Scan for the cell matching the given text and deliver its [X, Y] coordinate at center. 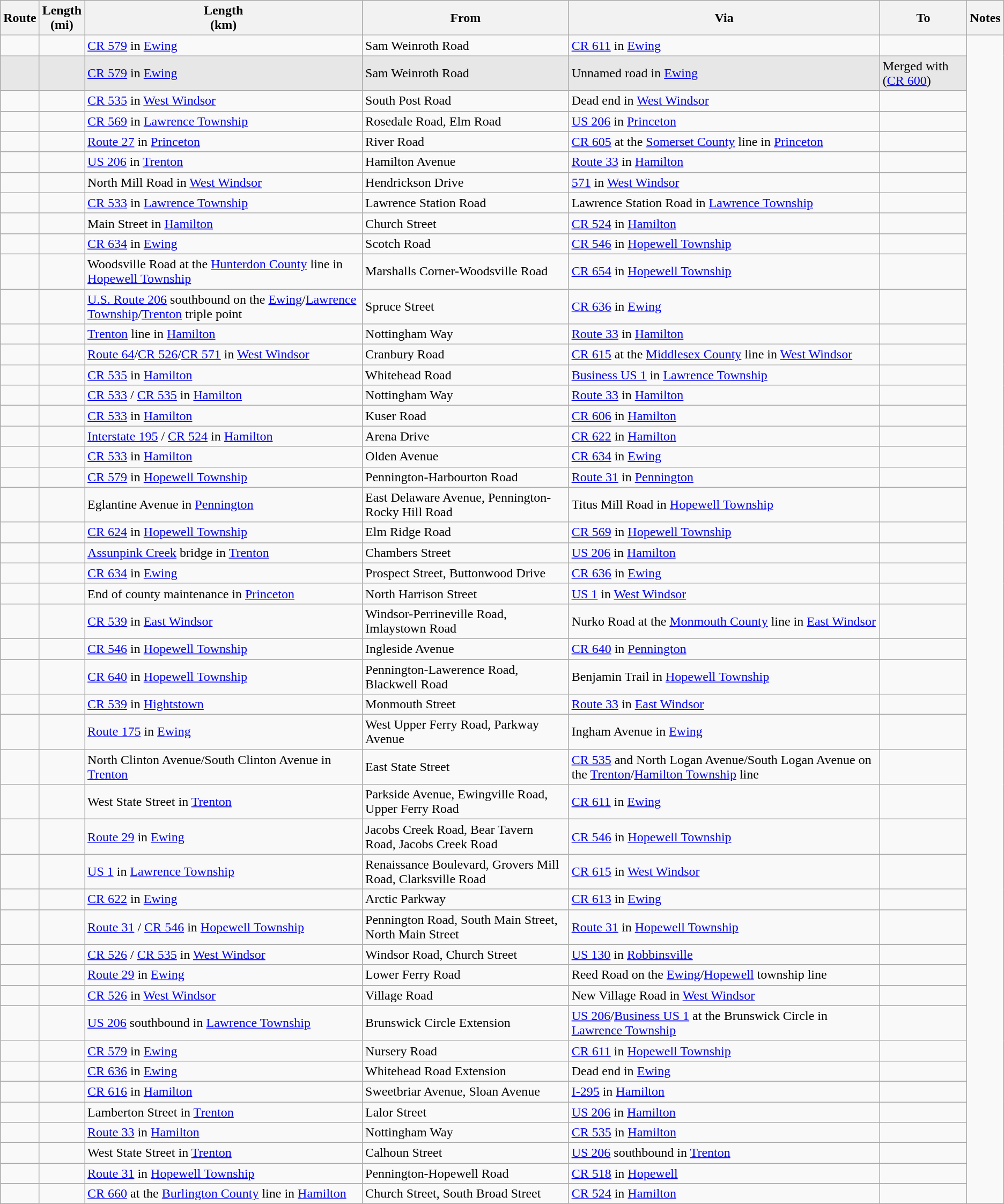
Length(km) [224, 18]
Lawrence Station Road [466, 203]
US 206/Business US 1 at the Brunswick Circle in Lawrence Township [724, 1023]
CR 526 in West Windsor [224, 995]
Brunswick Circle Extension [466, 1023]
Route 27 in Princeton [224, 142]
Sweetbriar Avenue, Sloan Avenue [466, 1091]
Jacobs Creek Road, Bear Tavern Road, Jacobs Creek Road [466, 837]
CR 535 and North Logan Avenue/South Logan Avenue on the Trenton/Hamilton Township line [724, 767]
Dead end in Ewing [724, 1071]
Woodsville Road at the Hunterdon County line in Hopewell Township [224, 271]
Business US 1 in Lawrence Township [724, 375]
Arena Drive [466, 436]
Church Street [466, 223]
Chambers Street [466, 553]
Hamilton Avenue [466, 162]
CR 640 in Pennington [724, 649]
US 206 southbound in Lawrence Township [224, 1023]
Route 64/CR 526/CR 571 in West Windsor [224, 355]
US 130 in Robbinsville [724, 955]
Cranbury Road [466, 355]
Lamberton Street in Trenton [224, 1112]
East State Street [466, 767]
CR 533 / CR 535 in Hamilton [224, 395]
CR 622 in Hamilton [724, 436]
CR 615 in West Windsor [724, 871]
US 206 southbound in Trenton [724, 1153]
Parkside Avenue, Ewingville Road, Upper Ferry Road [466, 802]
Route [20, 18]
Kuser Road [466, 416]
Windsor-Perrineville Road, Imlaystown Road [466, 621]
Scotch Road [466, 244]
US 1 in Lawrence Township [224, 871]
Hendrickson Drive [466, 182]
Village Road [466, 995]
CR 533 in Lawrence Township [224, 203]
US 206 in Trenton [224, 162]
Pennington-Harbourton Road [466, 477]
Via [724, 18]
Lower Ferry Road [466, 975]
CR 526 / CR 535 in West Windsor [224, 955]
Dead end in West Windsor [724, 101]
CR 579 in Hopewell Township [224, 477]
Renaissance Boulevard, Grovers Mill Road, Clarksville Road [466, 871]
CR 606 in Hamilton [724, 416]
CR 605 at the Somerset County line in Princeton [724, 142]
US 206 in Princeton [724, 121]
River Road [466, 142]
Pennington-Lawerence Road, Blackwell Road [466, 676]
CR 569 in Hopewell Township [724, 532]
Rosedale Road, Elm Road [466, 121]
Interstate 195 / CR 524 in Hamilton [224, 436]
Spruce Street [466, 306]
Elm Ridge Road [466, 532]
Pennington Road, South Main Street, North Main Street [466, 927]
Nursery Road [466, 1051]
CR 654 in Hopewell Township [724, 271]
CR 613 in Ewing [724, 899]
CR 611 in Hopewell Township [724, 1051]
Route 31 in Pennington [724, 477]
Eglantine Avenue in Pennington [224, 504]
Route 31 / CR 546 in Hopewell Township [224, 927]
Calhoun Street [466, 1153]
571 in West Windsor [724, 182]
Unnamed road in Ewing [724, 73]
North Mill Road in West Windsor [224, 182]
CR 539 in East Windsor [224, 621]
CR 660 at the Burlington County line in Hamilton [224, 1194]
Merged with (CR 600) [924, 73]
South Post Road [466, 101]
CR 622 in Ewing [224, 899]
End of county maintenance in Princeton [224, 593]
Trenton line in Hamilton [224, 334]
Ingham Avenue in Ewing [724, 732]
North Harrison Street [466, 593]
I-295 in Hamilton [724, 1091]
Arctic Parkway [466, 899]
Church Street, South Broad Street [466, 1194]
Nurko Road at the Monmouth County line in East Windsor [724, 621]
Assunpink Creek bridge in Trenton [224, 553]
Route 175 in Ewing [224, 732]
CR 616 in Hamilton [224, 1091]
Notes [985, 18]
Pennington-Hopewell Road [466, 1173]
To [924, 18]
Ingleside Avenue [466, 649]
US 1 in West Windsor [724, 593]
New Village Road in West Windsor [724, 995]
Whitehead Road Extension [466, 1071]
Route 33 in East Windsor [724, 704]
CR 640 in Hopewell Township [224, 676]
North Clinton Avenue/South Clinton Avenue in Trenton [224, 767]
Reed Road on the Ewing/Hopewell township line [724, 975]
CR 535 in West Windsor [224, 101]
U.S. Route 206 southbound on the Ewing/Lawrence Township/Trenton triple point [224, 306]
CR 624 in Hopewell Township [224, 532]
Marshalls Corner-Woodsville Road [466, 271]
Olden Avenue [466, 457]
Benjamin Trail in Hopewell Township [724, 676]
Length(mi) [62, 18]
Prospect Street, Buttonwood Drive [466, 573]
CR 518 in Hopewell [724, 1173]
Titus Mill Road in Hopewell Township [724, 504]
Monmouth Street [466, 704]
CR 615 at the Middlesex County line in West Windsor [724, 355]
Main Street in Hamilton [224, 223]
Lalor Street [466, 1112]
West Upper Ferry Road, Parkway Avenue [466, 732]
Whitehead Road [466, 375]
East Delaware Avenue, Pennington-Rocky Hill Road [466, 504]
CR 539 in Hightstown [224, 704]
Windsor Road, Church Street [466, 955]
Lawrence Station Road in Lawrence Township [724, 203]
CR 569 in Lawrence Township [224, 121]
From [466, 18]
